Pinpoint the cell where the given text exists, returning its (X, Y) midpoint coordinate. 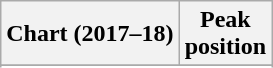
Chart (2017–18) (90, 34)
Peakposition (225, 34)
